Capture the cell that displays the provided text and extract its [X, Y] central coordinate. 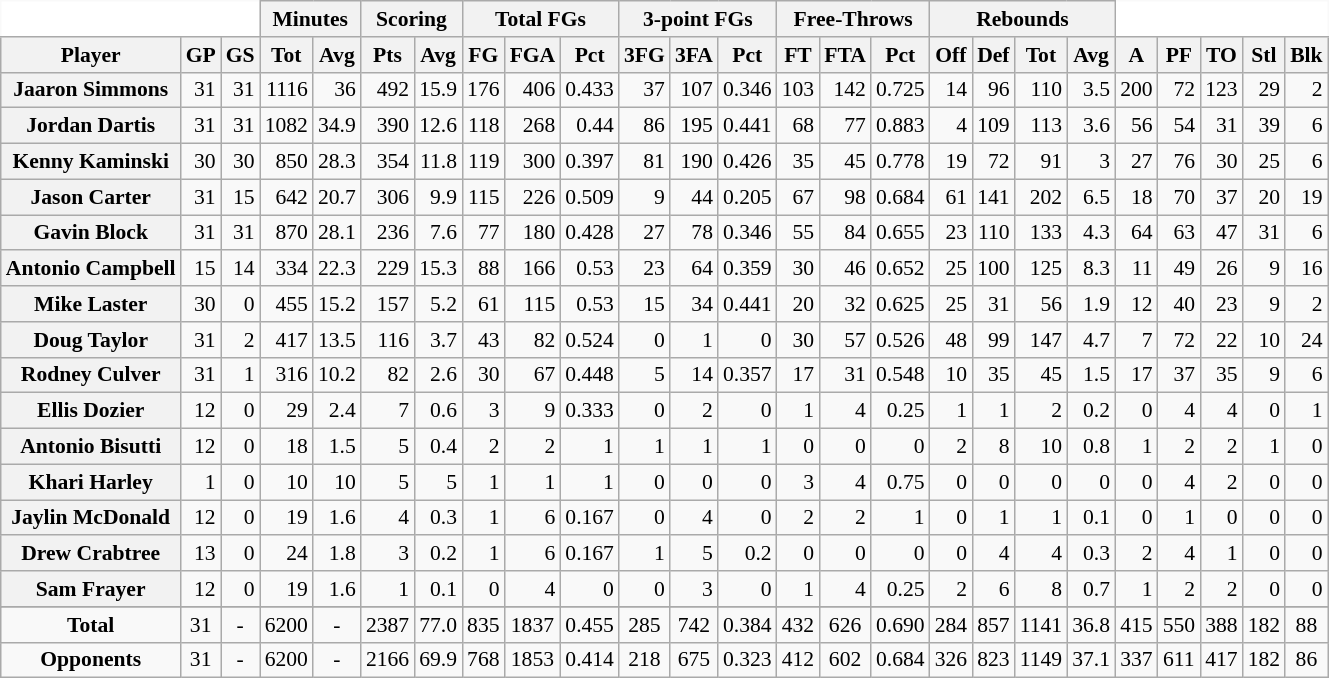
Stl [1264, 55]
15.9 [438, 90]
412 [798, 660]
Rodney Culver [91, 375]
857 [994, 625]
870 [286, 233]
0.725 [900, 90]
10.2 [337, 375]
432 [798, 625]
47 [1222, 233]
39 [1264, 126]
26 [1222, 269]
0.44 [590, 126]
195 [694, 126]
0.333 [590, 411]
16 [1306, 269]
Total FGs [540, 19]
2387 [388, 625]
Jordan Dartis [91, 126]
3FG [644, 55]
GS [240, 55]
3.5 [1091, 90]
229 [388, 269]
675 [694, 660]
0.397 [590, 162]
Total [91, 625]
Gavin Block [91, 233]
3.6 [1091, 126]
0.524 [590, 340]
4.7 [1091, 340]
7.6 [438, 233]
0.75 [900, 482]
PF [1180, 55]
1837 [533, 625]
118 [484, 126]
69.9 [438, 660]
70 [1180, 197]
Pts [388, 55]
77.0 [438, 625]
13.5 [337, 340]
2166 [388, 660]
0.526 [900, 340]
316 [286, 375]
334 [286, 269]
768 [484, 660]
113 [1041, 126]
Scoring [412, 19]
0.509 [590, 197]
3FA [694, 55]
1.9 [1091, 304]
98 [845, 197]
0.384 [748, 625]
1141 [1041, 625]
388 [1222, 625]
147 [1041, 340]
36 [337, 90]
455 [286, 304]
141 [994, 197]
0.455 [590, 625]
84 [845, 233]
116 [388, 340]
0.548 [900, 375]
642 [286, 197]
100 [994, 269]
0.6 [438, 411]
11.8 [438, 162]
1853 [533, 660]
133 [1041, 233]
Jaylin McDonald [91, 518]
4.3 [1091, 233]
3.7 [438, 340]
306 [388, 197]
78 [694, 233]
0.778 [900, 162]
0.690 [900, 625]
0.655 [900, 233]
Ellis Dozier [91, 411]
202 [1041, 197]
550 [1180, 625]
119 [484, 162]
54 [1180, 126]
2.6 [438, 375]
36.8 [1091, 625]
611 [1180, 660]
1116 [286, 90]
91 [1041, 162]
40 [1180, 304]
0.426 [748, 162]
32 [845, 304]
Jason Carter [91, 197]
337 [1136, 660]
Khari Harley [91, 482]
354 [388, 162]
43 [484, 340]
FG [484, 55]
0.4 [438, 447]
284 [952, 625]
15.2 [337, 304]
8.3 [1091, 269]
22 [1222, 340]
Rebounds [1022, 19]
FT [798, 55]
850 [286, 162]
81 [644, 162]
0.883 [900, 126]
34.9 [337, 126]
68 [798, 126]
FGA [533, 55]
0.7 [1091, 589]
Drew Crabtree [91, 554]
835 [484, 625]
176 [484, 90]
Mike Laster [91, 304]
Player [91, 55]
1082 [286, 126]
A [1136, 55]
492 [388, 90]
Free-Throws [854, 19]
2.4 [337, 411]
Sam Frayer [91, 589]
0.428 [590, 233]
390 [388, 126]
20.7 [337, 197]
48 [952, 340]
9.9 [438, 197]
34 [694, 304]
0.433 [590, 90]
0.205 [748, 197]
37.1 [1091, 660]
602 [845, 660]
226 [533, 197]
1.8 [337, 554]
49 [1180, 269]
218 [644, 660]
0.652 [900, 269]
0.414 [590, 660]
GP [201, 55]
12.6 [438, 126]
103 [798, 90]
415 [1136, 625]
55 [798, 233]
190 [694, 162]
823 [994, 660]
28.1 [337, 233]
157 [388, 304]
Kenny Kaminski [91, 162]
11 [1136, 269]
3-point FGs [698, 19]
742 [694, 625]
Def [994, 55]
236 [388, 233]
Minutes [310, 19]
99 [994, 340]
63 [1180, 233]
300 [533, 162]
6.5 [1091, 197]
0.357 [748, 375]
Doug Taylor [91, 340]
107 [694, 90]
125 [1041, 269]
FTA [845, 55]
22.3 [337, 269]
1149 [1041, 660]
180 [533, 233]
326 [952, 660]
76 [1180, 162]
96 [994, 90]
TO [1222, 55]
13 [201, 554]
5.2 [438, 304]
Antonio Campbell [91, 269]
Opponents [91, 660]
200 [1136, 90]
0.359 [748, 269]
0.448 [590, 375]
268 [533, 126]
406 [533, 90]
Blk [1306, 55]
28.3 [337, 162]
15.3 [438, 269]
44 [694, 197]
Antonio Bisutti [91, 447]
123 [1222, 90]
Jaaron Simmons [91, 90]
142 [845, 90]
0.323 [748, 660]
109 [994, 126]
0.625 [900, 304]
Off [952, 55]
46 [845, 269]
626 [845, 625]
57 [845, 340]
166 [533, 269]
285 [644, 625]
0.8 [1091, 447]
